Scan for the cell matching the given text and deliver its (X, Y) coordinate at center. 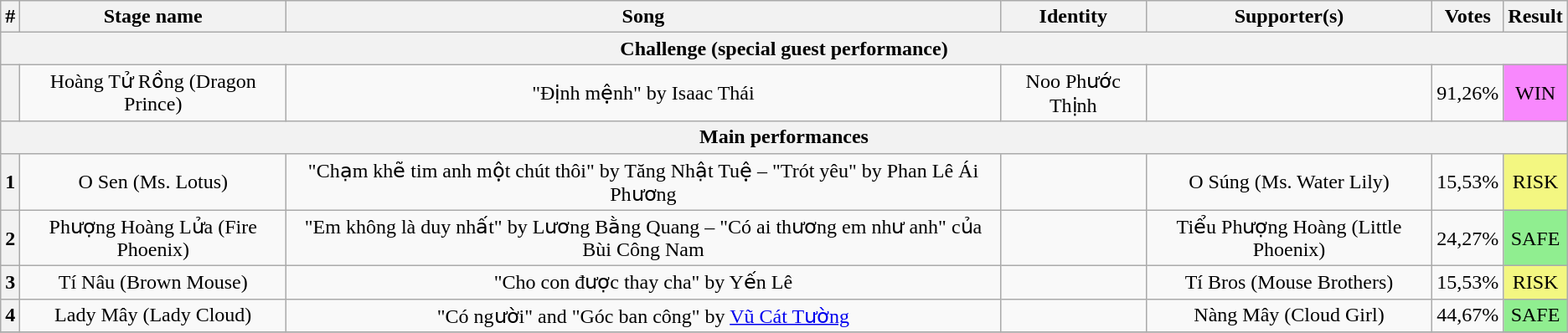
# (10, 17)
Song (643, 17)
O Súng (Ms. Water Lily) (1289, 182)
3 (10, 283)
4 (10, 315)
"Định mệnh" by Isaac Thái (643, 93)
91,26% (1467, 93)
Supporter(s) (1289, 17)
Phượng Hoàng Lửa (Fire Phoenix) (153, 238)
1 (10, 182)
Votes (1467, 17)
Nàng Mây (Cloud Girl) (1289, 315)
"Chạm khẽ tim anh một chút thôi" by Tăng Nhật Tuệ – "Trót yêu" by Phan Lê Ái Phương (643, 182)
Noo Phước Thịnh (1073, 93)
Tí Nâu (Brown Mouse) (153, 283)
WIN (1535, 93)
Lady Mây (Lady Cloud) (153, 315)
44,67% (1467, 315)
Challenge (special guest performance) (784, 49)
"Cho con được thay cha" by Yến Lê (643, 283)
Identity (1073, 17)
24,27% (1467, 238)
Result (1535, 17)
O Sen (Ms. Lotus) (153, 182)
Tí Bros (Mouse Brothers) (1289, 283)
"Em không là duy nhất" by Lương Bằng Quang – "Có ai thương em như anh" của Bùi Công Nam (643, 238)
"Có người" and "Góc ban công" by Vũ Cát Tường (643, 315)
2 (10, 238)
Tiểu Phượng Hoàng (Little Phoenix) (1289, 238)
Main performances (784, 137)
Hoàng Tử Rồng (Dragon Prince) (153, 93)
Stage name (153, 17)
